Extract the [x, y] coordinate from the center of the cell holding the provided text.  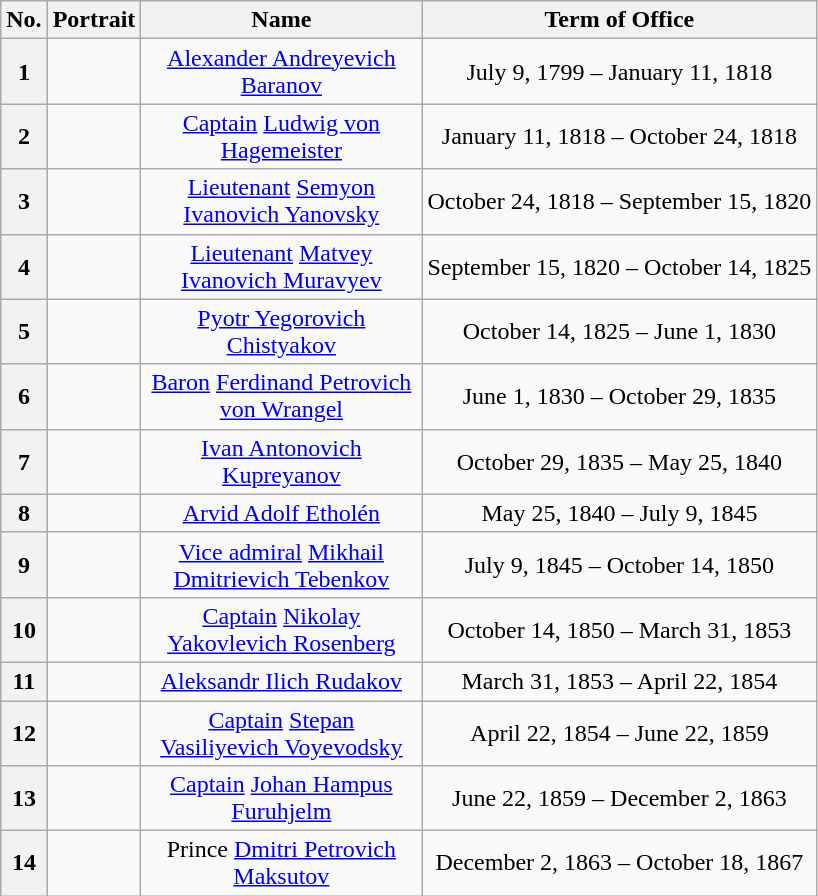
September 15, 1820 – October 14, 1825 [620, 266]
2 [24, 136]
Name [282, 20]
June 22, 1859 – December 2, 1863 [620, 798]
14 [24, 864]
June 1, 1830 – October 29, 1835 [620, 396]
October 24, 1818 – September 15, 1820 [620, 202]
July 9, 1845 – October 14, 1850 [620, 564]
October 14, 1850 – March 31, 1853 [620, 630]
Alexander Andreyevich Baranov [282, 72]
No. [24, 20]
March 31, 1853 – April 22, 1854 [620, 681]
December 2, 1863 – October 18, 1867 [620, 864]
Captain Ludwig von Hagemeister [282, 136]
October 29, 1835 – May 25, 1840 [620, 462]
9 [24, 564]
8 [24, 513]
Prince Dmitri Petrovich Maksutov [282, 864]
5 [24, 332]
Arvid Adolf Etholén [282, 513]
3 [24, 202]
Aleksandr Ilich Rudakov [282, 681]
Term of Office [620, 20]
Captain Stepan Vasiliyevich Voyevodsky [282, 732]
10 [24, 630]
6 [24, 396]
May 25, 1840 – July 9, 1845 [620, 513]
Ivan Antonovich Kupreyanov [282, 462]
Lieutenant Semyon Ivanovich Yanovsky [282, 202]
11 [24, 681]
January 11, 1818 – October 24, 1818 [620, 136]
Pyotr Yegorovich Chistyakov [282, 332]
Captain Johan Hampus Furuhjelm [282, 798]
1 [24, 72]
7 [24, 462]
Baron Ferdinand Petrovich von Wrangel [282, 396]
October 14, 1825 – June 1, 1830 [620, 332]
Lieutenant Matvey Ivanovich Muravyev [282, 266]
July 9, 1799 – January 11, 1818 [620, 72]
12 [24, 732]
13 [24, 798]
Captain Nikolay Yakovlevich Rosenberg [282, 630]
4 [24, 266]
Portrait [94, 20]
April 22, 1854 – June 22, 1859 [620, 732]
Vice admiral Mikhail Dmitrievich Tebenkov [282, 564]
